Pinpoint the cell where the given text exists, returning its [x, y] midpoint coordinate. 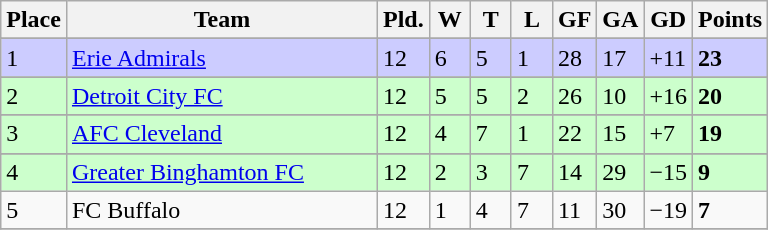
10 [620, 96]
Detroit City FC [222, 96]
Team [222, 20]
28 [574, 58]
Place [34, 20]
23 [730, 58]
6 [450, 58]
−19 [668, 210]
W [450, 20]
+16 [668, 96]
11 [574, 210]
17 [620, 58]
T [490, 20]
GD [668, 20]
GA [620, 20]
30 [620, 210]
19 [730, 134]
+11 [668, 58]
−15 [668, 172]
14 [574, 172]
26 [574, 96]
20 [730, 96]
Erie Admirals [222, 58]
FC Buffalo [222, 210]
29 [620, 172]
AFC Cleveland [222, 134]
22 [574, 134]
Points [730, 20]
Pld. [404, 20]
GF [574, 20]
L [532, 20]
15 [620, 134]
Greater Binghamton FC [222, 172]
+7 [668, 134]
9 [730, 172]
